Identify which cell holds the provided text, then report its (x, y) central coordinate. 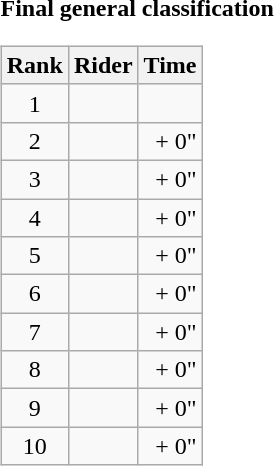
Time (170, 65)
5 (34, 256)
4 (34, 217)
Rank (34, 65)
1 (34, 103)
6 (34, 294)
Rider (103, 65)
3 (34, 179)
9 (34, 408)
10 (34, 446)
8 (34, 370)
7 (34, 332)
2 (34, 141)
